Search for the cell housing the specified text and yield its [X, Y] center coordinate. 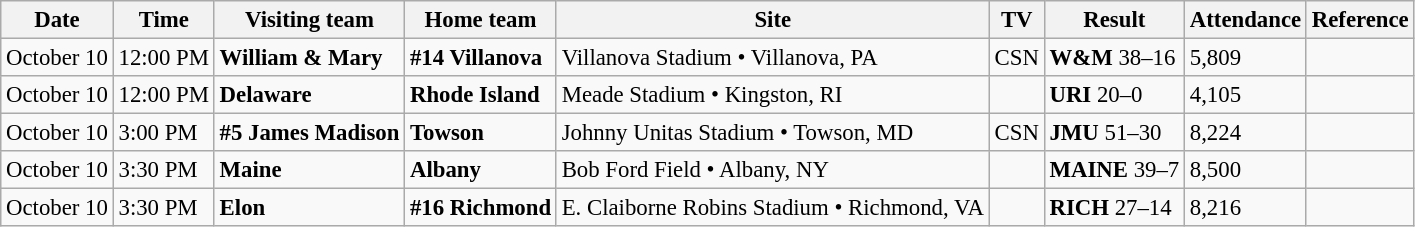
William & Mary [309, 58]
Result [1114, 20]
#5 James Madison [309, 133]
Date [57, 20]
Site [772, 20]
Visiting team [309, 20]
5,809 [1245, 58]
Delaware [309, 95]
E. Claiborne Robins Stadium • Richmond, VA [772, 208]
#16 Richmond [481, 208]
8,224 [1245, 133]
Bob Ford Field • Albany, NY [772, 170]
Johnny Unitas Stadium • Towson, MD [772, 133]
Elon [309, 208]
JMU 51–30 [1114, 133]
4,105 [1245, 95]
3:00 PM [164, 133]
8,216 [1245, 208]
Meade Stadium • Kingston, RI [772, 95]
Albany [481, 170]
Home team [481, 20]
Attendance [1245, 20]
Rhode Island [481, 95]
Maine [309, 170]
RICH 27–14 [1114, 208]
MAINE 39–7 [1114, 170]
Villanova Stadium • Villanova, PA [772, 58]
8,500 [1245, 170]
URI 20–0 [1114, 95]
W&M 38–16 [1114, 58]
Reference [1360, 20]
#14 Villanova [481, 58]
Time [164, 20]
TV [1016, 20]
Towson [481, 133]
